Locate the cell with the specified text and output its [X, Y] center coordinate. 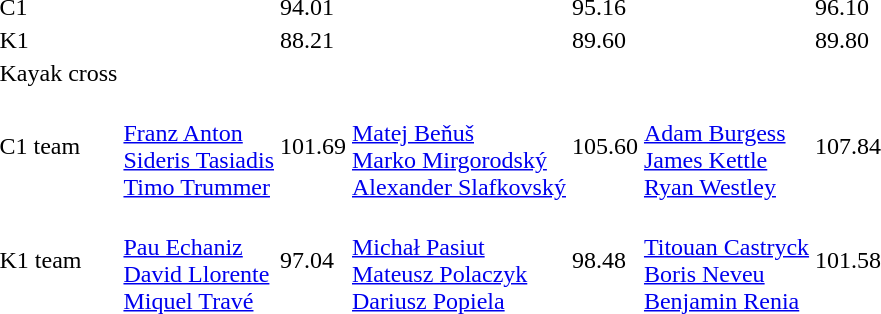
Franz AntonSideris TasiadisTimo Trummer [199, 146]
101.69 [312, 146]
Matej BeňušMarko MirgorodskýAlexander Slafkovský [458, 146]
88.21 [312, 40]
Adam BurgessJames KettleRyan Westley [726, 146]
89.60 [604, 40]
105.60 [604, 146]
